Locate the cell with the specified text and output its (X, Y) center coordinate. 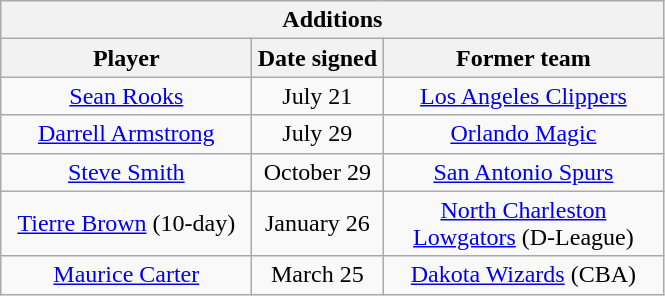
Dakota Wizards (CBA) (524, 275)
Orlando Magic (524, 134)
July 21 (318, 96)
Former team (524, 58)
San Antonio Spurs (524, 172)
Player (126, 58)
January 26 (318, 224)
Sean Rooks (126, 96)
Steve Smith (126, 172)
October 29 (318, 172)
Additions (332, 20)
North Charleston Lowgators (D-League) (524, 224)
Darrell Armstrong (126, 134)
Los Angeles Clippers (524, 96)
July 29 (318, 134)
March 25 (318, 275)
Maurice Carter (126, 275)
Date signed (318, 58)
Tierre Brown (10-day) (126, 224)
